Detect which cell encompasses the target text, then output its [X, Y] center coordinate. 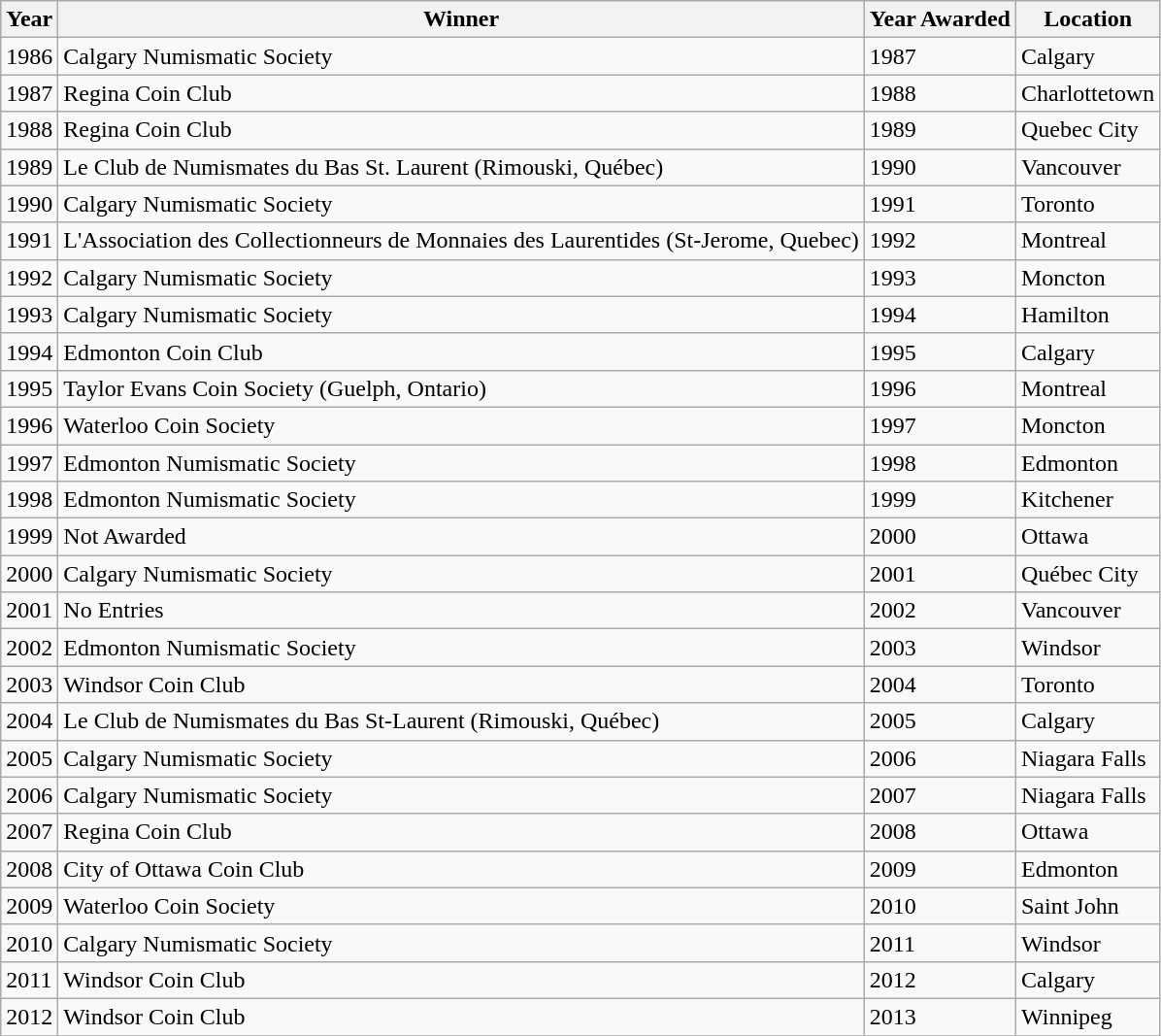
Le Club de Numismates du Bas St-Laurent (Rimouski, Québec) [462, 721]
Edmonton Coin Club [462, 351]
Saint John [1087, 906]
Not Awarded [462, 537]
L'Association des Collectionneurs de Monnaies des Laurentides (St-Jerome, Quebec) [462, 241]
Year [29, 19]
Taylor Evans Coin Society (Guelph, Ontario) [462, 388]
Location [1087, 19]
No Entries [462, 611]
Kitchener [1087, 500]
Year Awarded [940, 19]
Winnipeg [1087, 1017]
Québec City [1087, 574]
Quebec City [1087, 130]
1986 [29, 56]
Charlottetown [1087, 93]
2013 [940, 1017]
Hamilton [1087, 315]
Winner [462, 19]
Le Club de Numismates du Bas St. Laurent (Rimouski, Québec) [462, 167]
City of Ottawa Coin Club [462, 869]
